Identify which cell holds the provided text, then report its [x, y] central coordinate. 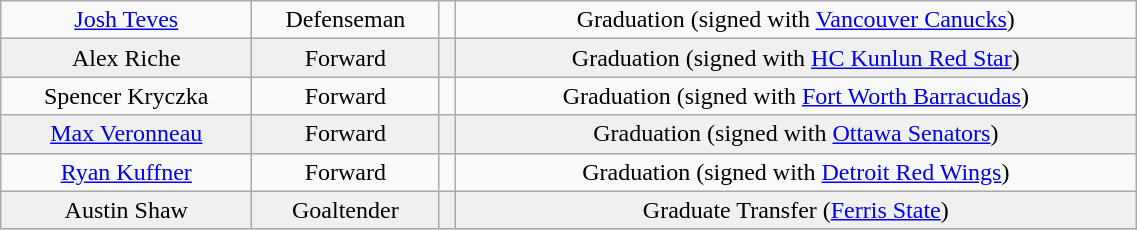
Ryan Kuffner [126, 172]
Graduation (signed with Ottawa Senators) [796, 134]
Josh Teves [126, 20]
Graduate Transfer (Ferris State) [796, 210]
Graduation (signed with HC Kunlun Red Star) [796, 58]
Spencer Kryczka [126, 96]
Austin Shaw [126, 210]
Graduation (signed with Vancouver Canucks) [796, 20]
Graduation (signed with Detroit Red Wings) [796, 172]
Defenseman [346, 20]
Alex Riche [126, 58]
Max Veronneau [126, 134]
Goaltender [346, 210]
Graduation (signed with Fort Worth Barracudas) [796, 96]
